Output the (X, Y) coordinate of the center of the cell containing the given text.  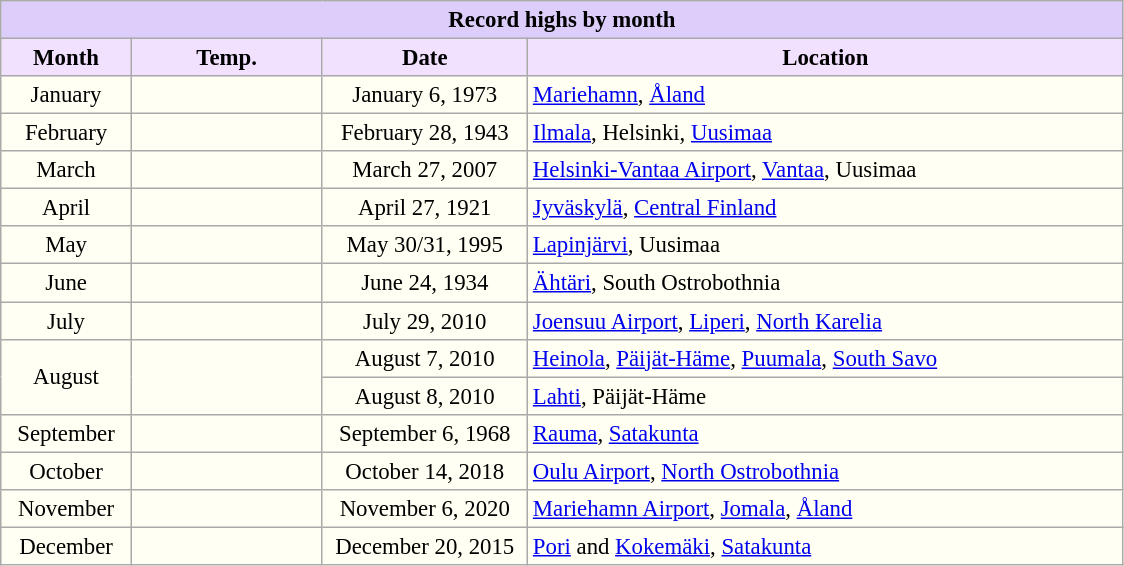
Heinola, Päijät-Häme, Puumala, South Savo (826, 358)
December (66, 546)
July 29, 2010 (425, 321)
Date (425, 58)
Lapinjärvi, Uusimaa (826, 245)
August (66, 376)
Temp. (226, 58)
Ähtäri, South Ostrobothnia (826, 283)
May (66, 245)
December 20, 2015 (425, 546)
April (66, 208)
September (66, 433)
February 28, 1943 (425, 133)
Month (66, 58)
Joensuu Airport, Liperi, North Karelia (826, 321)
October 14, 2018 (425, 471)
March 27, 2007 (425, 170)
July (66, 321)
Pori and Kokemäki, Satakunta (826, 546)
November (66, 509)
January (66, 95)
Helsinki-Vantaa Airport, Vantaa, Uusimaa (826, 170)
Location (826, 58)
February (66, 133)
Jyväskylä, Central Finland (826, 208)
Ilmala, Helsinki, Uusimaa (826, 133)
June (66, 283)
Rauma, Satakunta (826, 433)
March (66, 170)
October (66, 471)
August 8, 2010 (425, 396)
May 30/31, 1995 (425, 245)
September 6, 1968 (425, 433)
Oulu Airport, North Ostrobothnia (826, 471)
June 24, 1934 (425, 283)
August 7, 2010 (425, 358)
Mariehamn, Åland (826, 95)
Record highs by month (562, 20)
November 6, 2020 (425, 509)
April 27, 1921 (425, 208)
Mariehamn Airport, Jomala, Åland (826, 509)
January 6, 1973 (425, 95)
Lahti, Päijät-Häme (826, 396)
